For the text-containing cell, return its midpoint in [x, y] coordinate format. 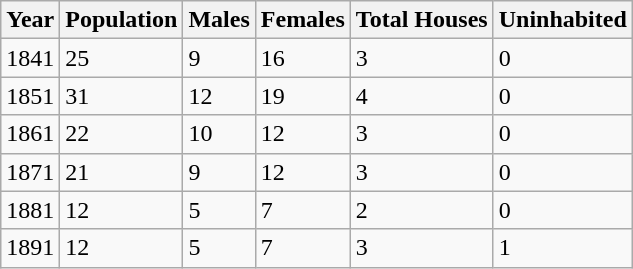
31 [122, 96]
1851 [30, 96]
1 [562, 248]
25 [122, 58]
2 [422, 210]
10 [219, 134]
19 [302, 96]
16 [302, 58]
1881 [30, 210]
Population [122, 20]
1871 [30, 172]
21 [122, 172]
22 [122, 134]
Total Houses [422, 20]
Uninhabited [562, 20]
1891 [30, 248]
Males [219, 20]
Year [30, 20]
Females [302, 20]
4 [422, 96]
1861 [30, 134]
1841 [30, 58]
